Pinpoint the cell where the given text exists, returning its (X, Y) midpoint coordinate. 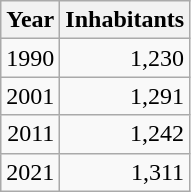
Year (30, 20)
1,242 (125, 134)
1,230 (125, 58)
2001 (30, 96)
2021 (30, 172)
2011 (30, 134)
1990 (30, 58)
1,311 (125, 172)
1,291 (125, 96)
Inhabitants (125, 20)
